Determine the [x, y] coordinate at the center of the cell enclosing the given text.  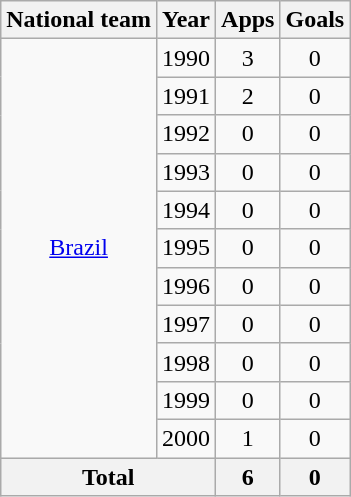
1993 [186, 172]
3 [248, 58]
1992 [186, 134]
Apps [248, 20]
1998 [186, 362]
Total [108, 477]
2 [248, 96]
1990 [186, 58]
2000 [186, 438]
1996 [186, 286]
Brazil [79, 248]
1 [248, 438]
Goals [315, 20]
National team [79, 20]
1995 [186, 248]
1999 [186, 400]
Year [186, 20]
1994 [186, 210]
1991 [186, 96]
1997 [186, 324]
6 [248, 477]
